Extract the [X, Y] coordinate from the center of the cell holding the provided text.  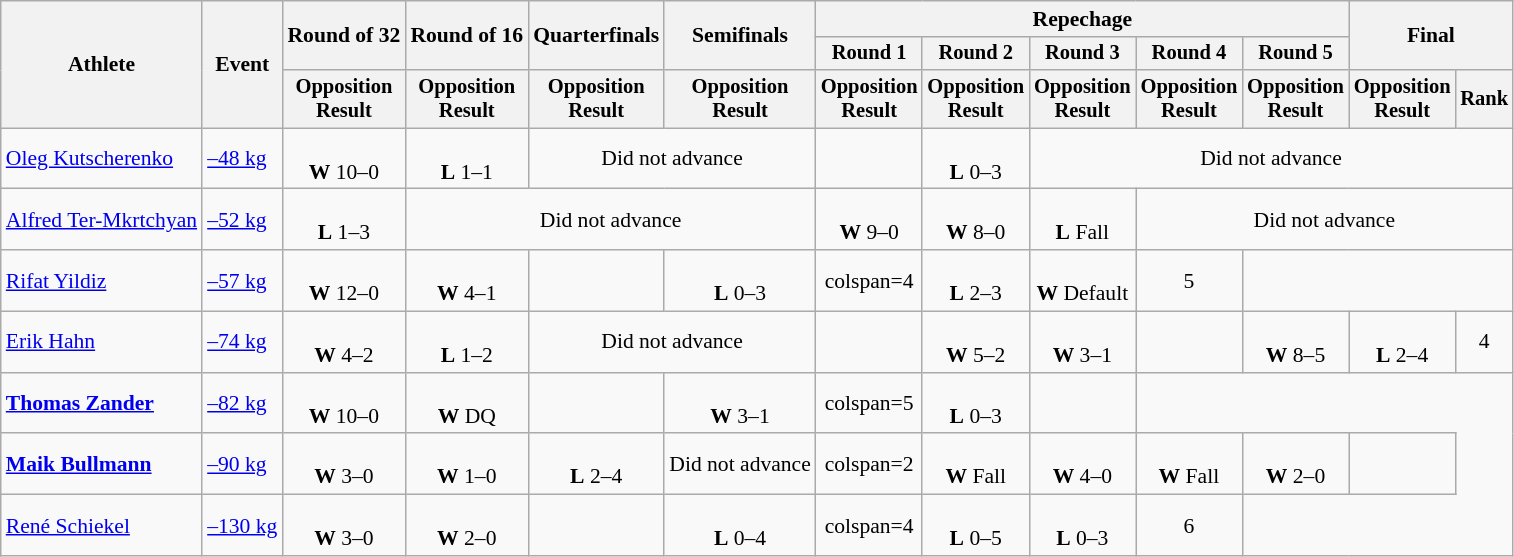
Round 3 [1082, 54]
W 8–0 [976, 220]
–82 kg [242, 404]
Maik Bullmann [102, 464]
–90 kg [242, 464]
Rifat Yildiz [102, 280]
Semifinals [740, 36]
Oleg Kutscherenko [102, 158]
W 5–2 [976, 342]
Thomas Zander [102, 404]
L 0–4 [740, 526]
W 9–0 [870, 220]
L 2–3 [976, 280]
4 [1484, 342]
L 0–5 [976, 526]
W 4–1 [466, 280]
–48 kg [242, 158]
Round 2 [976, 54]
L Fall [1082, 220]
Repechage [1082, 19]
5 [1190, 280]
Rank [1484, 99]
Round of 16 [466, 36]
Quarterfinals [596, 36]
W 4–0 [1082, 464]
René Schiekel [102, 526]
–74 kg [242, 342]
Final [1431, 36]
–57 kg [242, 280]
W 4–2 [344, 342]
W 1–0 [466, 464]
6 [1190, 526]
Event [242, 64]
L 1–1 [466, 158]
W DQ [466, 404]
Erik Hahn [102, 342]
Alfred Ter-Mkrtchyan [102, 220]
Round 1 [870, 54]
Round 5 [1296, 54]
colspan=2 [870, 464]
W 12–0 [344, 280]
Athlete [102, 64]
L 1–2 [466, 342]
–52 kg [242, 220]
Round 4 [1190, 54]
Round of 32 [344, 36]
W 8–5 [1296, 342]
colspan=5 [870, 404]
W Default [1082, 280]
L 1–3 [344, 220]
–130 kg [242, 526]
